Return the (X, Y) coordinate for the center point of the cell that contains the specified text.  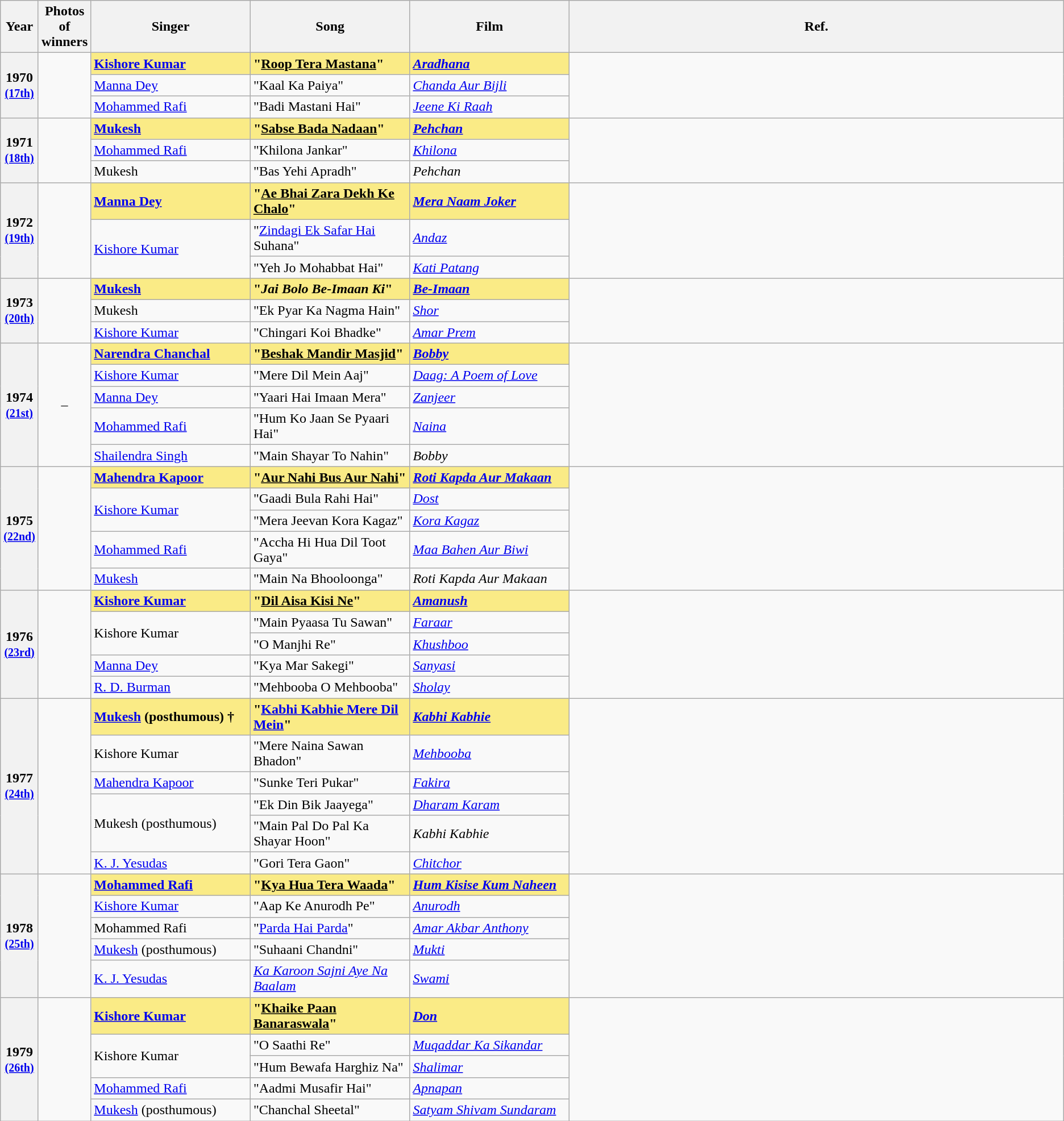
"Chingari Koi Bhadke" (330, 332)
Anurodh (490, 906)
"Parda Hai Parda" (330, 928)
"Mera Jeevan Kora Kagaz" (330, 520)
Aradhana (490, 64)
"Beshak Mandir Masjid" (330, 354)
R. D. Burman (171, 687)
"Kya Hua Tera Waada" (330, 885)
Faraar (490, 622)
"Kabhi Kabhie Mere Dil Mein" (330, 716)
Narendra Chanchal (171, 354)
"Kya Mar Sakegi" (330, 665)
Mehbooba (490, 753)
"Mehbooba O Mehbooba" (330, 687)
"Aadmi Musafir Hai" (330, 1088)
"Ae Bhai Zara Dekh Ke Chalo" (330, 201)
"Sunke Teri Pukar" (330, 783)
"Aap Ke Anurodh Pe" (330, 906)
Film (490, 27)
Chitchor (490, 863)
Hum Kisise Kum Naheen (490, 885)
1970 (17th) (19, 85)
1977 (24th) (19, 785)
Shalimar (490, 1066)
Kati Patang (490, 267)
Daag: A Poem of Love (490, 376)
Amar Akbar Anthony (490, 928)
"Ek Pyar Ka Nagma Hain" (330, 310)
Amar Prem (490, 332)
"Bas Yehi Apradh" (330, 172)
Amanush (490, 601)
"Dil Aisa Kisi Ne" (330, 601)
1979 (26th) (19, 1059)
Dost (490, 499)
Naina (490, 426)
"Main Pal Do Pal Ka Shayar Hoon" (330, 834)
"Yaari Hai Imaan Mera" (330, 397)
Swami (490, 978)
"Accha Hi Hua Dil Toot Gaya" (330, 550)
"Zindagi Ek Safar Hai Suhana" (330, 237)
"O Saathi Re" (330, 1045)
Satyam Shivam Sundaram (490, 1110)
Ka Karoon Sajni Aye Na Baalam (330, 978)
Don (490, 1016)
Fakira (490, 783)
Mukti (490, 949)
"Chanchal Sheetal" (330, 1110)
"Khilona Jankar" (330, 150)
– (64, 405)
"Mere Dil Mein Aaj" (330, 376)
"Main Shayar To Nahin" (330, 456)
Ref. (816, 27)
Khilona (490, 150)
"Gori Tera Gaon" (330, 863)
"Badi Mastani Hai" (330, 107)
"Sabse Bada Nadaan" (330, 128)
Chanda Aur Bijli (490, 85)
Song (330, 27)
Mera Naam Joker (490, 201)
"Suhaani Chandni" (330, 949)
Muqaddar Ka Sikandar (490, 1045)
Jeene Ki Raah (490, 107)
Shailendra Singh (171, 456)
"Main Pyaasa Tu Sawan" (330, 622)
Photos of winners (64, 27)
Dharam Karam (490, 805)
Maa Bahen Aur Biwi (490, 550)
Singer (171, 27)
"Main Na Bhooloonga" (330, 579)
1974 (21st) (19, 405)
1978 (25th) (19, 935)
Khushboo (490, 644)
1971 (18th) (19, 150)
"O Manjhi Re" (330, 644)
Andaz (490, 237)
Sanyasi (490, 665)
"Ek Din Bik Jaayega" (330, 805)
"Hum Ko Jaan Se Pyaari Hai" (330, 426)
Year (19, 27)
Kora Kagaz (490, 520)
"Khaike Paan Banaraswala" (330, 1016)
"Gaadi Bula Rahi Hai" (330, 499)
Zanjeer (490, 397)
Be-Imaan (490, 289)
1972 (19th) (19, 230)
1973 (20th) (19, 310)
Mukesh (posthumous) † (171, 716)
"Kaal Ka Paiya" (330, 85)
Apnapan (490, 1088)
1975 (22nd) (19, 528)
"Aur Nahi Bus Aur Nahi" (330, 477)
"Hum Bewafa Harghiz Na" (330, 1066)
"Mere Naina Sawan Bhadon" (330, 753)
1976 (23rd) (19, 644)
"Yeh Jo Mohabbat Hai" (330, 267)
"Jai Bolo Be-Imaan Ki" (330, 289)
Sholay (490, 687)
Shor (490, 310)
"Roop Tera Mastana" (330, 64)
